Search for the cell housing the specified text and yield its (x, y) center coordinate. 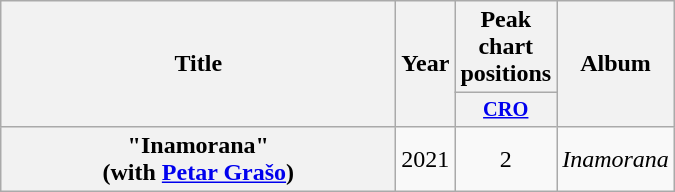
CRO (506, 110)
2 (506, 158)
Inamorana (616, 158)
"Inamorana"(with Petar Grašo) (198, 158)
Peak chart positions (506, 47)
Title (198, 64)
2021 (426, 158)
Year (426, 64)
Album (616, 64)
